Find where the given text appears and provide that cell's center as [X, Y] coordinate. 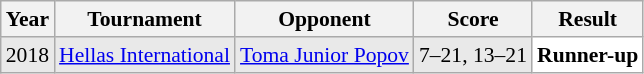
Score [473, 19]
Tournament [144, 19]
Opponent [324, 19]
Toma Junior Popov [324, 55]
Hellas International [144, 55]
7–21, 13–21 [473, 55]
Result [588, 19]
2018 [28, 55]
Runner-up [588, 55]
Year [28, 19]
